Scan for the cell matching the given text and deliver its [X, Y] coordinate at center. 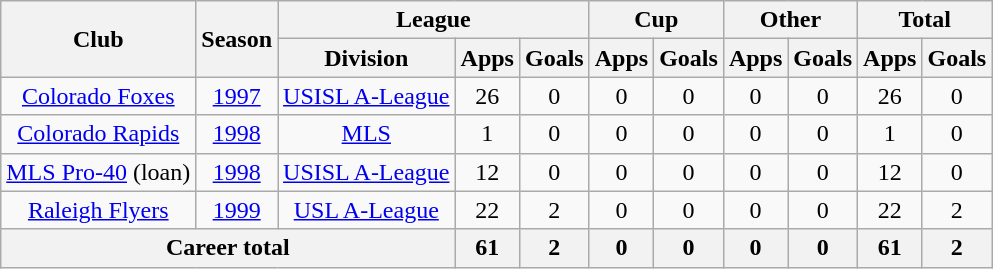
Season [237, 39]
1999 [237, 210]
Division [366, 58]
Colorado Foxes [98, 96]
Total [925, 20]
Cup [656, 20]
1997 [237, 96]
MLS [366, 134]
Other [790, 20]
League [434, 20]
Career total [228, 248]
USL A-League [366, 210]
MLS Pro-40 (loan) [98, 172]
Colorado Rapids [98, 134]
Raleigh Flyers [98, 210]
Club [98, 39]
